Provide the [x, y] coordinate of the cell's center where the given text is located.  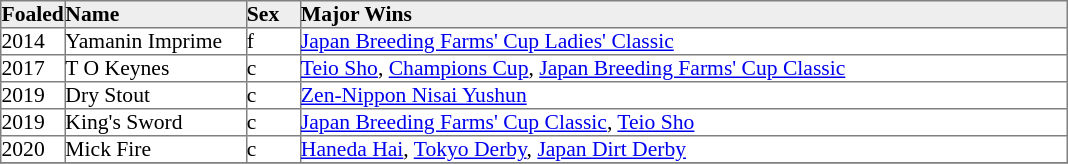
T O Keynes [156, 68]
Dry Stout [156, 96]
2014 [33, 42]
Yamanin Imprime [156, 42]
Teio Sho, Champions Cup, Japan Breeding Farms' Cup Classic [683, 68]
Zen-Nippon Nisai Yushun [683, 96]
Foaled [33, 14]
Sex [273, 14]
King's Sword [156, 122]
Major Wins [683, 14]
2020 [33, 150]
Name [156, 14]
Japan Breeding Farms' Cup Classic, Teio Sho [683, 122]
f [273, 42]
Haneda Hai, Tokyo Derby, Japan Dirt Derby [683, 150]
Japan Breeding Farms' Cup Ladies' Classic [683, 42]
2017 [33, 68]
Mick Fire [156, 150]
